Extract the [x, y] coordinate from the center of the cell holding the provided text.  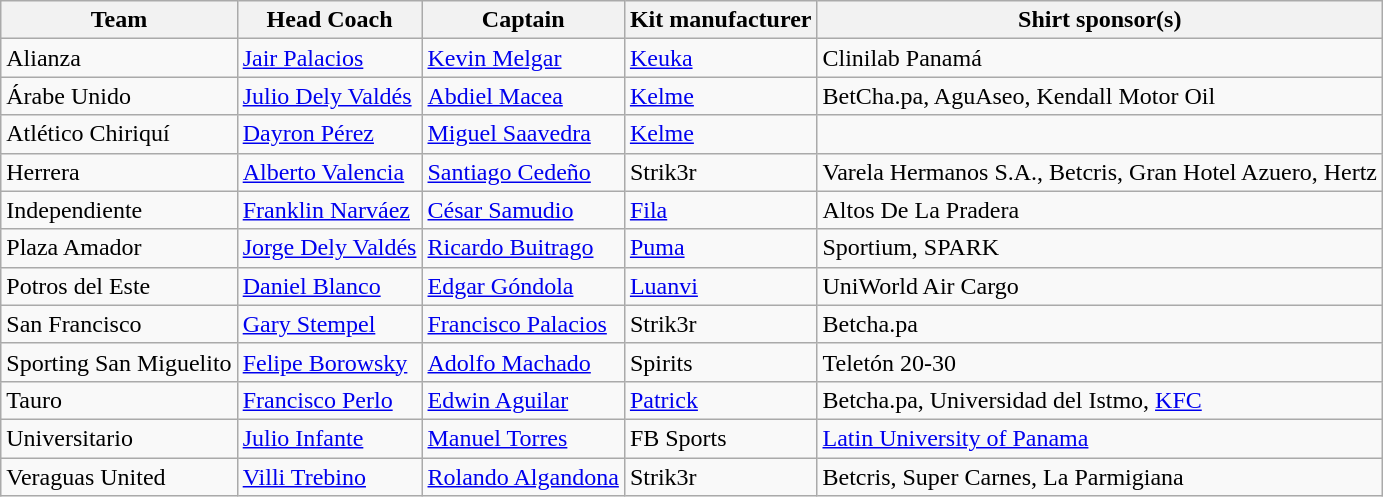
Tauro [119, 400]
Plaza Amador [119, 248]
Luanvi [720, 286]
Gary Stempel [330, 324]
Head Coach [330, 20]
Shirt sponsor(s) [1100, 20]
Daniel Blanco [330, 286]
Atlético Chiriquí [119, 134]
Clinilab Panamá [1100, 58]
Edwin Aguilar [523, 400]
San Francisco [119, 324]
Miguel Saavedra [523, 134]
Potros del Este [119, 286]
Altos De La Pradera [1100, 210]
Herrera [119, 172]
Santiago Cedeño [523, 172]
Varela Hermanos S.A., Betcris, Gran Hotel Azuero, Hertz [1100, 172]
Rolando Algandona [523, 477]
Patrick [720, 400]
Team [119, 20]
Felipe Borowsky [330, 362]
Franklin Narváez [330, 210]
Betcha.pa [1100, 324]
Veraguas United [119, 477]
BetCha.pa, AguAseo, Kendall Motor Oil [1100, 96]
Universitario [119, 438]
Independiente [119, 210]
Betcha.pa, Universidad del Istmo, KFC [1100, 400]
Fila [720, 210]
FB Sports [720, 438]
Alberto Valencia [330, 172]
Keuka [720, 58]
Jorge Dely Valdés [330, 248]
Edgar Góndola [523, 286]
Latin University of Panama [1100, 438]
Kit manufacturer [720, 20]
Manuel Torres [523, 438]
Sportium, SPARK [1100, 248]
César Samudio [523, 210]
Captain [523, 20]
Alianza [119, 58]
Kevin Melgar [523, 58]
Betcris, Super Carnes, La Parmigiana [1100, 477]
Francisco Perlo [330, 400]
Villi Trebino [330, 477]
Adolfo Machado [523, 362]
Spirits [720, 362]
Francisco Palacios [523, 324]
Ricardo Buitrago [523, 248]
Jair Palacios [330, 58]
UniWorld Air Cargo [1100, 286]
Abdiel Macea [523, 96]
Sporting San Miguelito [119, 362]
Puma [720, 248]
Dayron Pérez [330, 134]
Julio Dely Valdés [330, 96]
Árabe Unido [119, 96]
Teletón 20-30 [1100, 362]
Julio Infante [330, 438]
